For the text-containing cell, return its midpoint in [x, y] coordinate format. 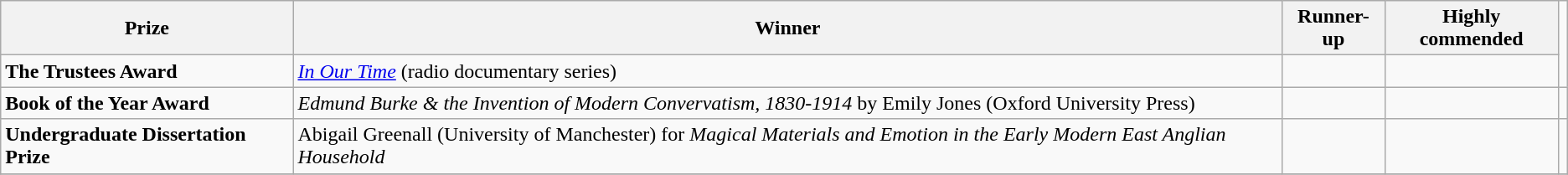
Abigail Greenall (University of Manchester) for Magical Materials and Emotion in the Early Modern East Anglian Household [787, 146]
Highly commended [1471, 28]
Winner [787, 28]
Undergraduate Dissertation Prize [147, 146]
Prize [147, 28]
In Our Time (radio documentary series) [787, 71]
Book of the Year Award [147, 103]
Runner-up [1333, 28]
Edmund Burke & the Invention of Modern Convervatism, 1830-1914 by Emily Jones (Oxford University Press) [787, 103]
The Trustees Award [147, 71]
